Pinpoint the cell where the given text exists, returning its [x, y] midpoint coordinate. 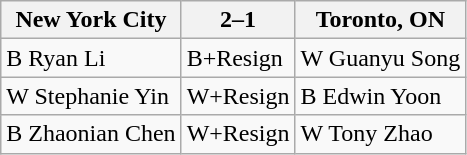
B+Resign [238, 58]
W Tony Zhao [380, 134]
B Zhaonian Chen [91, 134]
B Edwin Yoon [380, 96]
W Stephanie Yin [91, 96]
New York City [91, 20]
W Guanyu Song [380, 58]
2–1 [238, 20]
B Ryan Li [91, 58]
Toronto, ON [380, 20]
